Pinpoint the cell where the given text exists, returning its (x, y) midpoint coordinate. 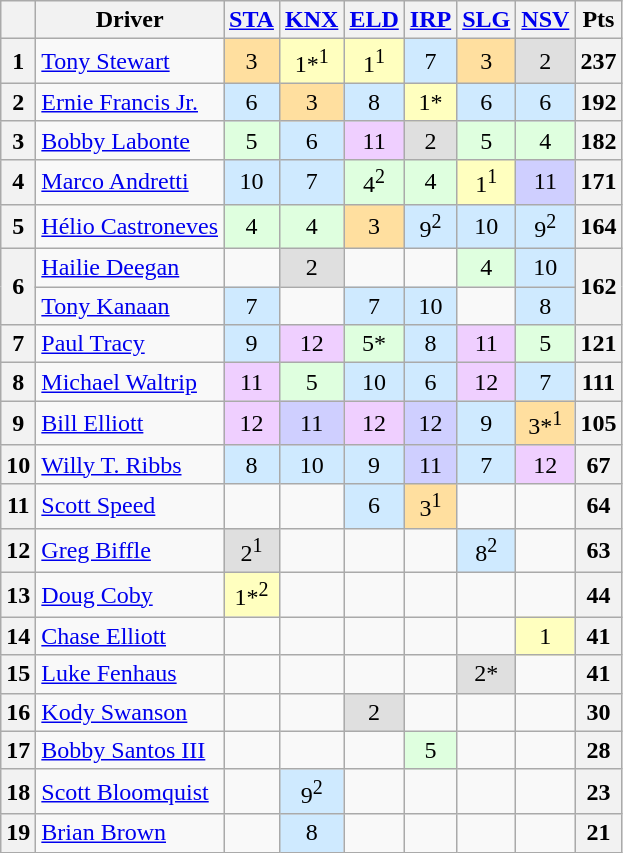
44 (598, 596)
Chase Elliott (130, 636)
19 (18, 833)
105 (598, 424)
KNX (311, 20)
64 (598, 506)
1*2 (252, 596)
82 (486, 550)
Scott Speed (130, 506)
NSV (546, 20)
42 (374, 182)
Tony Kanaan (130, 306)
IRP (430, 20)
Doug Coby (130, 596)
Bobby Labonte (130, 140)
Bobby Santos III (130, 750)
171 (598, 182)
182 (598, 140)
121 (598, 344)
23 (598, 792)
14 (18, 636)
Luke Fenhaus (130, 674)
Tony Stewart (130, 62)
SLG (486, 20)
31 (430, 506)
63 (598, 550)
ELD (374, 20)
Kody Swanson (130, 712)
28 (598, 750)
Ernie Francis Jr. (130, 102)
3*1 (546, 424)
1*1 (311, 62)
Scott Bloomquist (130, 792)
STA (252, 20)
192 (598, 102)
13 (18, 596)
111 (598, 382)
Bill Elliott (130, 424)
Pts (598, 20)
17 (18, 750)
162 (598, 287)
1* (430, 102)
Marco Andretti (130, 182)
Brian Brown (130, 833)
5* (374, 344)
Paul Tracy (130, 344)
Michael Waltrip (130, 382)
67 (598, 464)
18 (18, 792)
164 (598, 226)
237 (598, 62)
Willy T. Ribbs (130, 464)
Driver (130, 20)
Greg Biffle (130, 550)
2* (486, 674)
15 (18, 674)
30 (598, 712)
16 (18, 712)
Hailie Deegan (130, 268)
Hélio Castroneves (130, 226)
